Scan for the cell matching the given text and deliver its [x, y] coordinate at center. 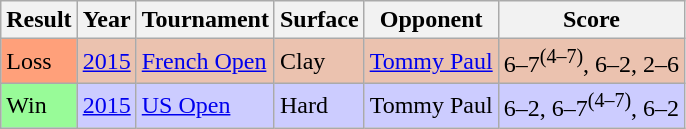
Loss [39, 62]
Hard [319, 106]
6–7(4–7), 6–2, 2–6 [591, 62]
6–2, 6–7(4–7), 6–2 [591, 106]
Win [39, 106]
Year [106, 20]
US Open [205, 106]
French Open [205, 62]
Score [591, 20]
Clay [319, 62]
Tournament [205, 20]
Opponent [431, 20]
Result [39, 20]
Surface [319, 20]
